Find where the given text appears and provide that cell's center as (X, Y) coordinate. 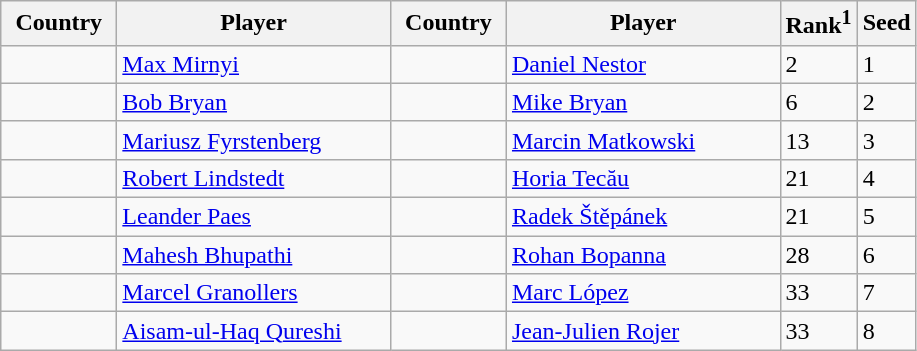
Jean-Julien Rojer (643, 331)
Radek Štěpánek (643, 217)
Daniel Nestor (643, 64)
Robert Lindstedt (254, 178)
Aisam-ul-Haq Qureshi (254, 331)
Mariusz Fyrstenberg (254, 140)
Rohan Bopanna (643, 255)
Leander Paes (254, 217)
1 (886, 64)
Marc López (643, 293)
28 (818, 255)
4 (886, 178)
Mike Bryan (643, 102)
8 (886, 331)
3 (886, 140)
Marcin Matkowski (643, 140)
Bob Bryan (254, 102)
Seed (886, 24)
Horia Tecău (643, 178)
Marcel Granollers (254, 293)
5 (886, 217)
Mahesh Bhupathi (254, 255)
7 (886, 293)
Max Mirnyi (254, 64)
Rank1 (818, 24)
13 (818, 140)
